Return the [x, y] coordinate for the center point of the cell that contains the specified text.  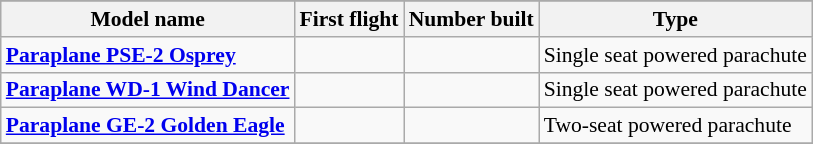
Paraplane PSE-2 Osprey [148, 55]
Model name [148, 19]
Two-seat powered parachute [676, 126]
First flight [350, 19]
Number built [472, 19]
Paraplane GE-2 Golden Eagle [148, 126]
Type [676, 19]
Paraplane WD-1 Wind Dancer [148, 90]
